Determine the [X, Y] coordinate at the center of the cell enclosing the given text.  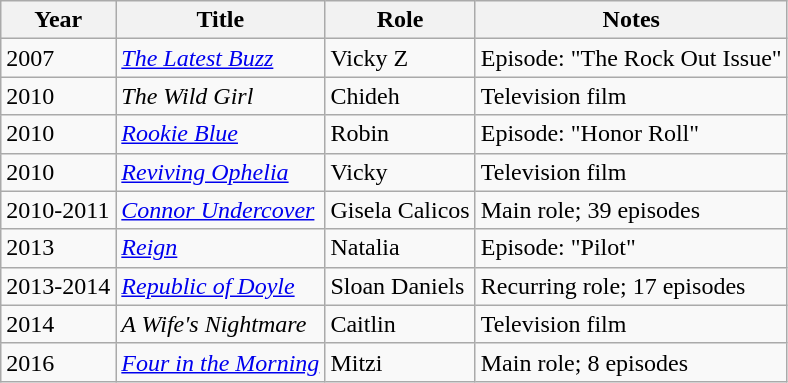
2007 [58, 58]
Vicky [400, 172]
Four in the Morning [220, 362]
Main role; 8 episodes [631, 362]
Title [220, 20]
Episode: "Honor Roll" [631, 134]
Chideh [400, 96]
2014 [58, 324]
2013 [58, 248]
Episode: "Pilot" [631, 248]
Vicky Z [400, 58]
The Latest Buzz [220, 58]
Sloan Daniels [400, 286]
2010-2011 [58, 210]
Reign [220, 248]
Mitzi [400, 362]
Robin [400, 134]
The Wild Girl [220, 96]
Year [58, 20]
Natalia [400, 248]
Episode: "The Rock Out Issue" [631, 58]
Republic of Doyle [220, 286]
2016 [58, 362]
Main role; 39 episodes [631, 210]
Recurring role; 17 episodes [631, 286]
Caitlin [400, 324]
Connor Undercover [220, 210]
Role [400, 20]
Reviving Ophelia [220, 172]
Gisela Calicos [400, 210]
Rookie Blue [220, 134]
Notes [631, 20]
A Wife's Nightmare [220, 324]
2013-2014 [58, 286]
